Pinpoint the cell where the given text exists, returning its (x, y) midpoint coordinate. 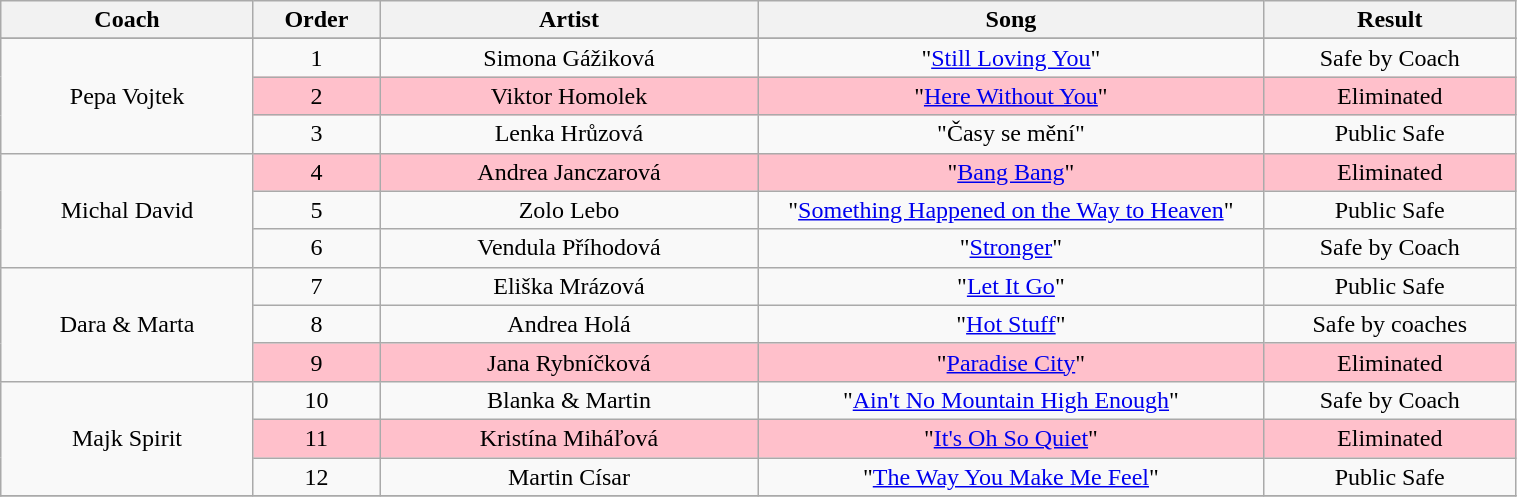
Majk Spirit (128, 438)
"Still Loving You" (1010, 58)
Michal David (128, 210)
7 (316, 286)
"Hot Stuff" (1010, 324)
3 (316, 134)
Jana Rybníčková (570, 362)
Blanka & Martin (570, 400)
Viktor Homolek (570, 96)
Kristína Miháľová (570, 438)
4 (316, 172)
"It's Oh So Quiet" (1010, 438)
Andrea Holá (570, 324)
Safe by coaches (1390, 324)
"Bang Bang" (1010, 172)
6 (316, 248)
"Časy se mění" (1010, 134)
8 (316, 324)
10 (316, 400)
"Let It Go" (1010, 286)
11 (316, 438)
"Paradise City" (1010, 362)
Eliška Mrázová (570, 286)
Martin Císar (570, 477)
Lenka Hrůzová (570, 134)
"Here Without You" (1010, 96)
Result (1390, 20)
Artist (570, 20)
Pepa Vojtek (128, 96)
"Stronger" (1010, 248)
"The Way You Make Me Feel" (1010, 477)
1 (316, 58)
2 (316, 96)
5 (316, 210)
Andrea Janczarová (570, 172)
"Ain't No Mountain High Enough" (1010, 400)
Zolo Lebo (570, 210)
12 (316, 477)
Simona Gážiková (570, 58)
"Something Happened on the Way to Heaven" (1010, 210)
Vendula Příhodová (570, 248)
Coach (128, 20)
Order (316, 20)
Song (1010, 20)
9 (316, 362)
Dara & Marta (128, 324)
